Search for the cell housing the specified text and yield its [X, Y] center coordinate. 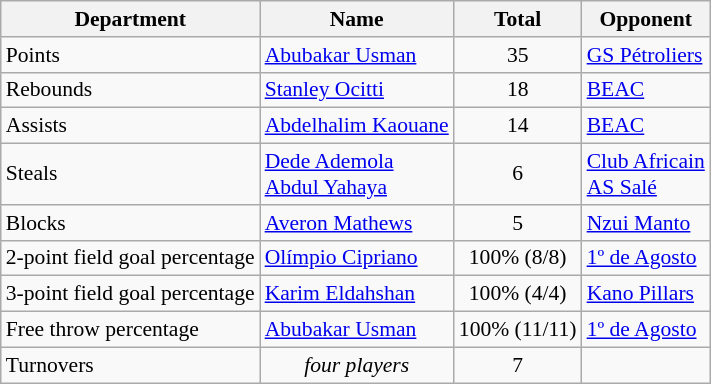
100% (8/8) [518, 258]
Points [130, 55]
four players [357, 365]
Club Africain AS Salé [646, 174]
Nzui Manto [646, 223]
Name [357, 19]
Turnovers [130, 365]
5 [518, 223]
Free throw percentage [130, 330]
35 [518, 55]
Abdelhalim Kaouane [357, 126]
18 [518, 90]
Rebounds [130, 90]
14 [518, 126]
100% (4/4) [518, 294]
Steals [130, 174]
Opponent [646, 19]
Blocks [130, 223]
GS Pétroliers [646, 55]
Karim Eldahshan [357, 294]
2-point field goal percentage [130, 258]
6 [518, 174]
Olímpio Cipriano [357, 258]
3-point field goal percentage [130, 294]
Assists [130, 126]
Dede Ademola Abdul Yahaya [357, 174]
7 [518, 365]
Stanley Ocitti [357, 90]
100% (11/11) [518, 330]
Total [518, 19]
Kano Pillars [646, 294]
Department [130, 19]
Averon Mathews [357, 223]
